Return (X, Y) of the center of cell containing provided text 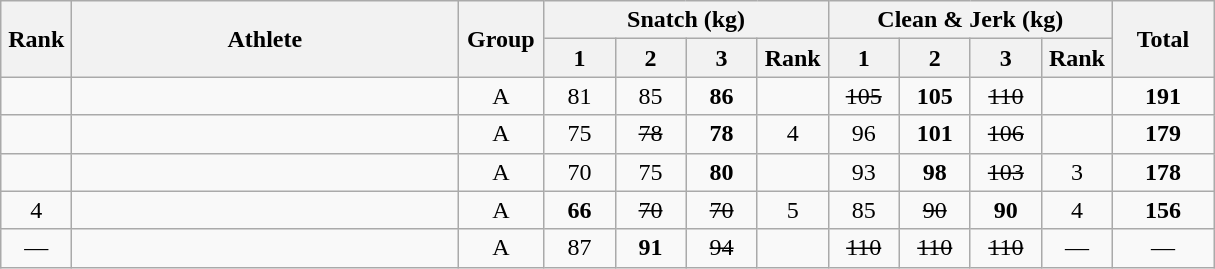
Clean & Jerk (kg) (970, 20)
98 (934, 172)
91 (650, 248)
Total (1162, 39)
101 (934, 134)
Group (501, 39)
81 (580, 96)
80 (722, 172)
178 (1162, 172)
103 (1006, 172)
66 (580, 210)
191 (1162, 96)
87 (580, 248)
94 (722, 248)
106 (1006, 134)
156 (1162, 210)
86 (722, 96)
93 (864, 172)
179 (1162, 134)
5 (792, 210)
Athlete (265, 39)
96 (864, 134)
Snatch (kg) (686, 20)
